Detect which cell encompasses the target text, then output its [x, y] center coordinate. 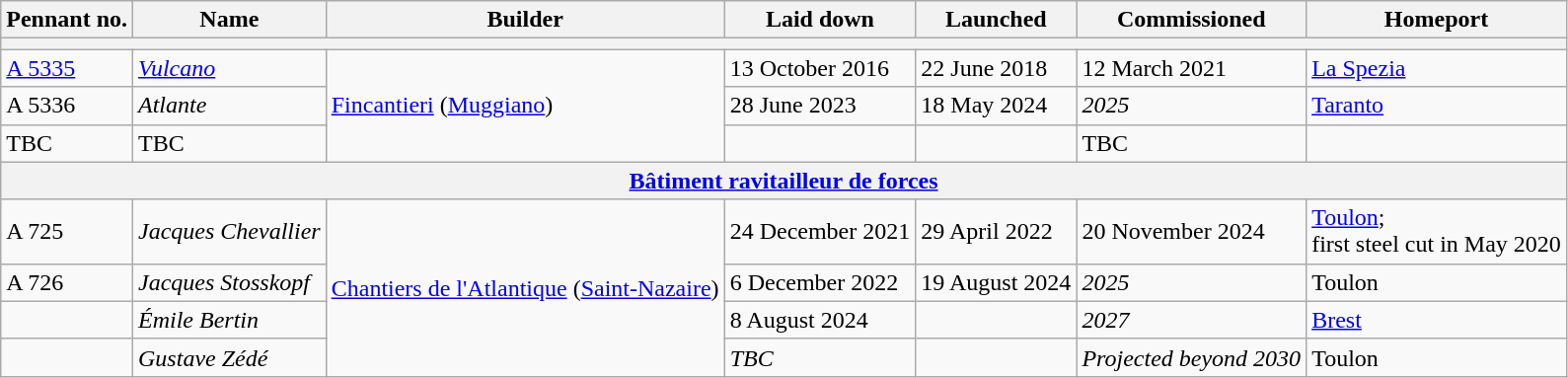
Atlante [230, 106]
Name [230, 20]
2027 [1192, 320]
8 August 2024 [820, 320]
Jacques Chevallier [230, 231]
Chantiers de l'Atlantique (Saint-Nazaire) [525, 288]
Commissioned [1192, 20]
A 726 [67, 282]
18 May 2024 [997, 106]
Launched [997, 20]
Taranto [1437, 106]
19 August 2024 [997, 282]
Fincantieri (Muggiano) [525, 106]
A 725 [67, 231]
Homeport [1437, 20]
Brest [1437, 320]
Gustave Zédé [230, 357]
Bâtiment ravitailleur de forces [784, 181]
Émile Bertin [230, 320]
A 5336 [67, 106]
22 June 2018 [997, 68]
12 March 2021 [1192, 68]
13 October 2016 [820, 68]
29 April 2022 [997, 231]
Pennant no. [67, 20]
24 December 2021 [820, 231]
6 December 2022 [820, 282]
A 5335 [67, 68]
Jacques Stosskopf [230, 282]
28 June 2023 [820, 106]
Projected beyond 2030 [1192, 357]
La Spezia [1437, 68]
Builder [525, 20]
Vulcano [230, 68]
20 November 2024 [1192, 231]
Laid down [820, 20]
Toulon;first steel cut in May 2020 [1437, 231]
